For the text-containing cell, return its midpoint in [x, y] coordinate format. 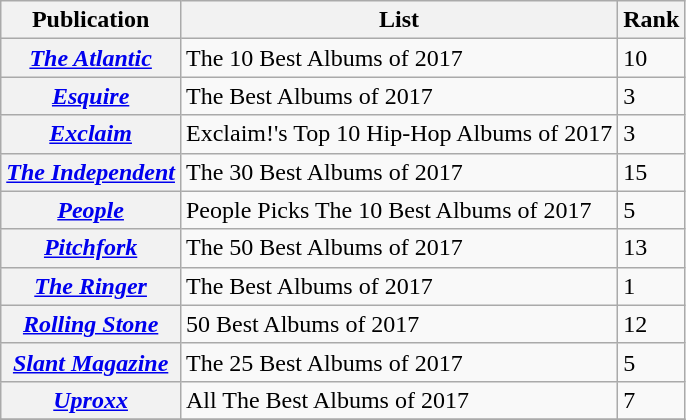
Rolling Stone [91, 324]
People [91, 210]
The 10 Best Albums of 2017 [398, 58]
Exclaim [91, 134]
The 50 Best Albums of 2017 [398, 248]
The 30 Best Albums of 2017 [398, 172]
Publication [91, 20]
Rank [652, 20]
The Independent [91, 172]
Exclaim!'s Top 10 Hip-Hop Albums of 2017 [398, 134]
Slant Magazine [91, 362]
7 [652, 400]
Pitchfork [91, 248]
List [398, 20]
The 25 Best Albums of 2017 [398, 362]
13 [652, 248]
All The Best Albums of 2017 [398, 400]
People Picks The 10 Best Albums of 2017 [398, 210]
Esquire [91, 96]
The Ringer [91, 286]
15 [652, 172]
12 [652, 324]
10 [652, 58]
Uproxx [91, 400]
50 Best Albums of 2017 [398, 324]
1 [652, 286]
The Atlantic [91, 58]
